Provide the (x, y) coordinate of the cell's center where the given text is located.  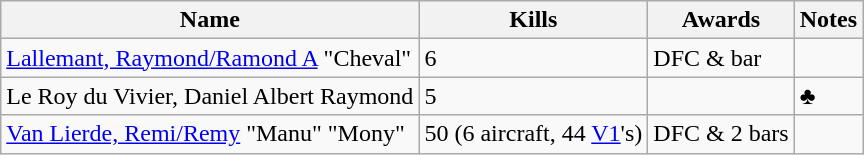
Notes (828, 20)
♣ (828, 96)
Kills (534, 20)
Le Roy du Vivier, Daniel Albert Raymond (210, 96)
6 (534, 58)
5 (534, 96)
Lallemant, Raymond/Ramond A "Cheval" (210, 58)
Awards (721, 20)
Van Lierde, Remi/Remy "Manu" "Mony" (210, 134)
Name (210, 20)
DFC & bar (721, 58)
DFC & 2 bars (721, 134)
50 (6 aircraft, 44 V1's) (534, 134)
